Pinpoint the cell where the given text exists, returning its (X, Y) midpoint coordinate. 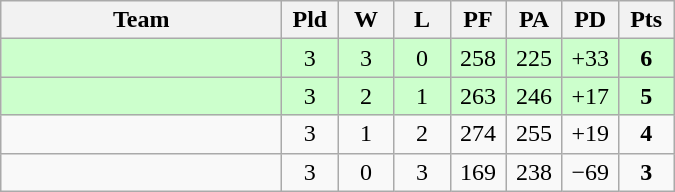
4 (646, 134)
263 (478, 96)
+17 (590, 96)
PF (478, 20)
5 (646, 96)
L (422, 20)
225 (534, 58)
169 (478, 172)
255 (534, 134)
PA (534, 20)
+33 (590, 58)
Team (142, 20)
W (366, 20)
Pld (310, 20)
PD (590, 20)
Pts (646, 20)
274 (478, 134)
+19 (590, 134)
258 (478, 58)
238 (534, 172)
6 (646, 58)
246 (534, 96)
−69 (590, 172)
